Provide the [X, Y] coordinate of the cell's center where the given text is located.  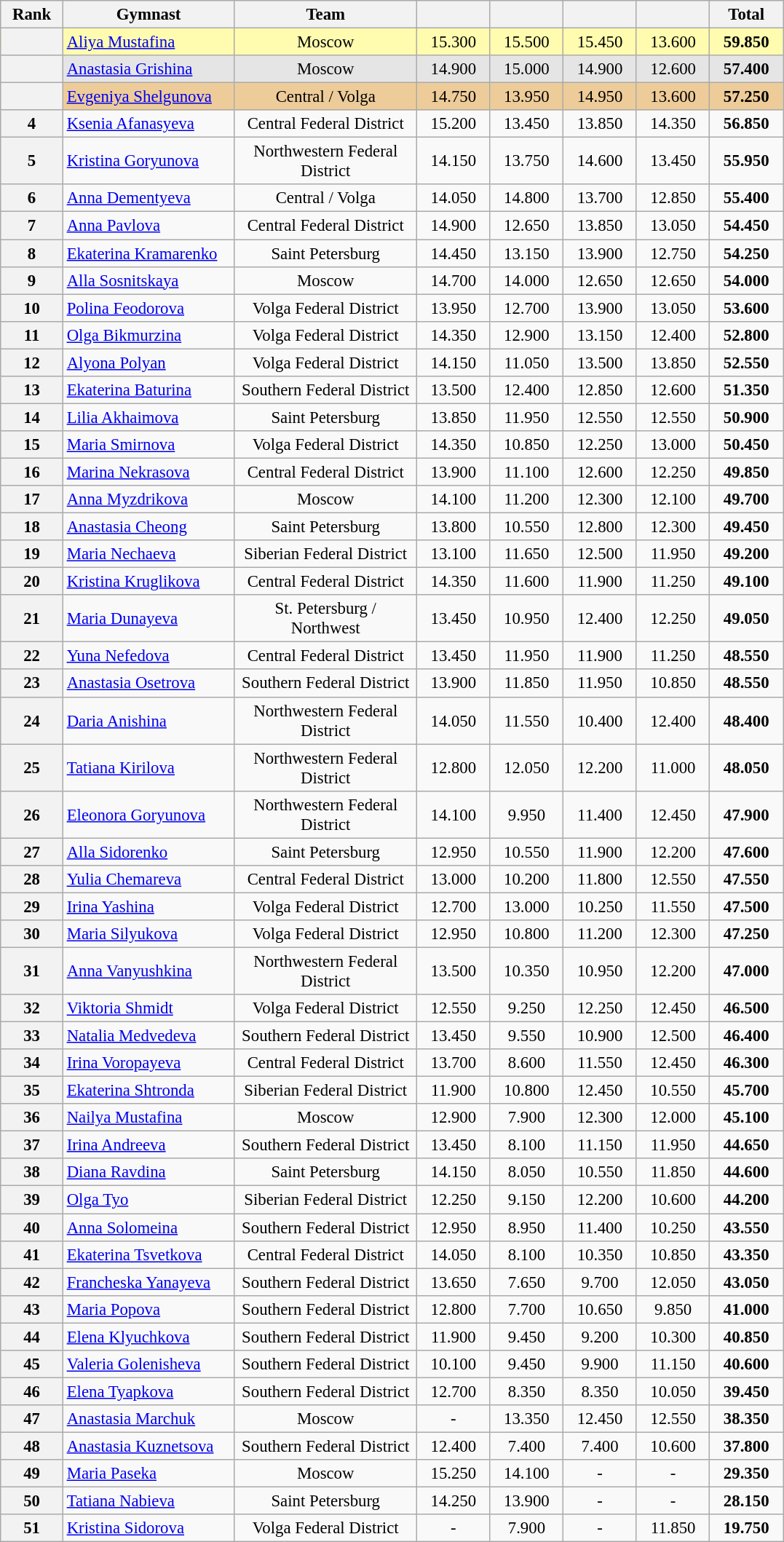
6 [32, 199]
15.200 [454, 124]
13 [32, 390]
36 [32, 1118]
31 [32, 971]
4 [32, 124]
13.350 [527, 1419]
25 [32, 767]
Maria Dunayeva [149, 619]
29.350 [747, 1474]
Irina Andreeva [149, 1145]
42 [32, 1282]
41.000 [747, 1309]
15.300 [454, 42]
15.450 [600, 42]
38.350 [747, 1419]
Anastasia Osetrova [149, 684]
13.800 [454, 527]
9.950 [527, 814]
Anastasia Marchuk [149, 1419]
52.800 [747, 335]
Tatiana Nabieva [149, 1501]
9.700 [600, 1282]
45.100 [747, 1118]
35 [32, 1091]
28.150 [747, 1501]
14.700 [454, 280]
48.050 [747, 767]
32 [32, 1008]
15.250 [454, 1474]
44.650 [747, 1145]
46 [32, 1391]
Anna Solomeina [149, 1227]
26 [32, 814]
21 [32, 619]
Ekaterina Kramarenko [149, 253]
33 [32, 1036]
Anastasia Grishina [149, 69]
9 [32, 280]
Nailya Mustafina [149, 1118]
47.900 [747, 814]
40.600 [747, 1364]
10.300 [673, 1337]
43.050 [747, 1282]
10 [32, 308]
Valeria Golenisheva [149, 1364]
49 [32, 1474]
Anna Vanyushkina [149, 971]
34 [32, 1063]
11.050 [527, 363]
48 [32, 1446]
14.250 [454, 1501]
Natalia Medvedeva [149, 1036]
38 [32, 1173]
59.850 [747, 42]
51 [32, 1528]
11.100 [527, 472]
9.200 [600, 1337]
48.400 [747, 721]
Gymnast [149, 15]
Elena Tyapkova [149, 1391]
5 [32, 162]
9.150 [527, 1200]
55.400 [747, 199]
49.850 [747, 472]
41 [32, 1254]
47.000 [747, 971]
54.250 [747, 253]
14.000 [527, 280]
Anna Pavlova [149, 226]
11.600 [527, 582]
37.800 [747, 1446]
54.450 [747, 226]
14 [32, 417]
13.650 [454, 1282]
Alla Sidorenko [149, 852]
47.550 [747, 879]
Marina Nekrasova [149, 472]
Kristina Sidorova [149, 1528]
11.800 [600, 879]
15 [32, 445]
49.050 [747, 619]
10.100 [454, 1364]
Yuna Nefedova [149, 656]
24 [32, 721]
Lilia Akhaimova [149, 417]
Olga Tyo [149, 1200]
8.600 [527, 1063]
Alla Sosnitskaya [149, 280]
Tatiana Kirilova [149, 767]
37 [32, 1145]
44.600 [747, 1173]
46.400 [747, 1036]
Irina Voropayeva [149, 1063]
50 [32, 1501]
11.000 [673, 767]
43.350 [747, 1254]
Ekaterina Baturina [149, 390]
Maria Silyukova [149, 934]
St. Petersburg / Northwest [326, 619]
30 [32, 934]
12.750 [673, 253]
28 [32, 879]
19 [32, 554]
Anastasia Cheong [149, 527]
47.250 [747, 934]
14.800 [527, 199]
Yulia Chemareva [149, 879]
Eleonora Goryunova [149, 814]
Maria Popova [149, 1309]
27 [32, 852]
Ksenia Afanasyeva [149, 124]
40 [32, 1227]
9.550 [527, 1036]
43 [32, 1309]
Anastasia Kuznetsova [149, 1446]
56.850 [747, 124]
8.950 [527, 1227]
Anna Dementyeva [149, 199]
19.750 [747, 1528]
54.000 [747, 280]
Polina Feodorova [149, 308]
57.400 [747, 69]
52.550 [747, 363]
15.500 [527, 42]
49.200 [747, 554]
Kristina Goryunova [149, 162]
14.450 [454, 253]
16 [32, 472]
11.650 [527, 554]
Alyona Polyan [149, 363]
Irina Yashina [149, 906]
39.450 [747, 1391]
Maria Nechaeva [149, 554]
7.650 [527, 1282]
46.500 [747, 1008]
10.650 [600, 1309]
Maria Paseka [149, 1474]
Olga Bikmurzina [149, 335]
45 [32, 1364]
Ekaterina Shtronda [149, 1091]
Daria Anishina [149, 721]
Ekaterina Tsvetkova [149, 1254]
49.700 [747, 499]
9.900 [600, 1364]
47.600 [747, 852]
29 [32, 906]
8 [32, 253]
Evgeniya Shelgunova [149, 97]
9.250 [527, 1008]
22 [32, 656]
14.950 [600, 97]
12 [32, 363]
50.900 [747, 417]
14.750 [454, 97]
13.750 [527, 162]
15.000 [527, 69]
12.100 [673, 499]
11 [32, 335]
Diana Ravdina [149, 1173]
50.450 [747, 445]
47 [32, 1419]
55.950 [747, 162]
Viktoria Shmidt [149, 1008]
10.200 [527, 879]
8.050 [527, 1173]
46.300 [747, 1063]
43.550 [747, 1227]
49.450 [747, 527]
45.700 [747, 1091]
17 [32, 499]
9.850 [673, 1309]
Kristina Kruglikova [149, 582]
12.000 [673, 1118]
Anna Myzdrikova [149, 499]
Total [747, 15]
10.900 [600, 1036]
13.100 [454, 554]
47.500 [747, 906]
51.350 [747, 390]
7.700 [527, 1309]
7 [32, 226]
18 [32, 527]
Francheska Yanayeva [149, 1282]
53.600 [747, 308]
49.100 [747, 582]
23 [32, 684]
10.400 [600, 721]
Elena Klyuchkova [149, 1337]
Aliya Mustafina [149, 42]
44 [32, 1337]
14.600 [600, 162]
39 [32, 1200]
57.250 [747, 97]
44.200 [747, 1200]
Maria Smirnova [149, 445]
Rank [32, 15]
40.850 [747, 1337]
Team [326, 15]
20 [32, 582]
10.050 [673, 1391]
